For the text-containing cell, return its midpoint in [X, Y] coordinate format. 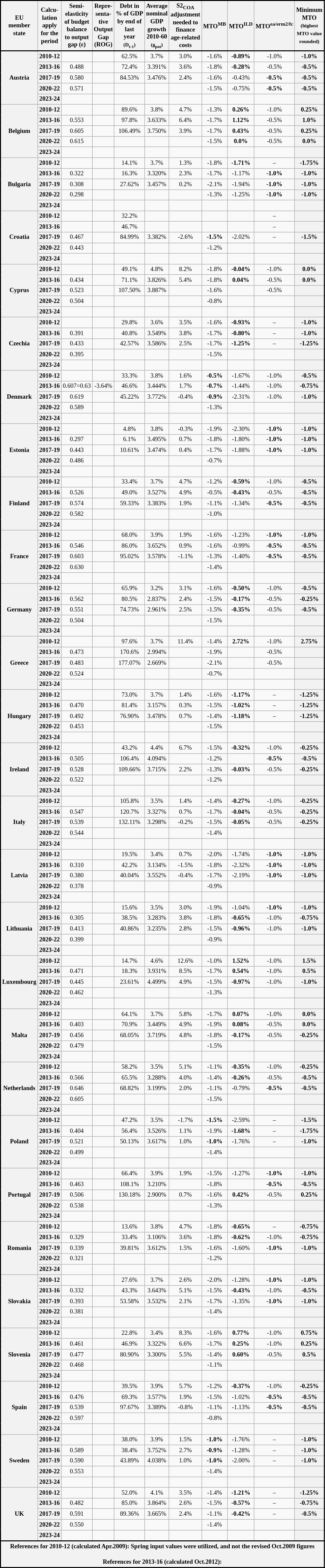
95.02% [129, 557]
-1.74% [241, 855]
69.3% [129, 1397]
S2COA adjustmentneeded to financeage‑related costs [185, 26]
0.526 [77, 493]
0.378 [77, 886]
0.468 [77, 1365]
0.580 [77, 78]
84.53% [129, 78]
66.4% [129, 1174]
1.12% [241, 120]
Germany [19, 610]
6.7% [185, 748]
0.380 [77, 876]
3.612% [157, 1248]
3.320% [157, 174]
97.67% [129, 1408]
-1.88% [241, 450]
0.54% [241, 972]
109.66% [129, 769]
-0.27% [241, 801]
0.486 [77, 461]
3.495% [157, 440]
0.521 [77, 1142]
106.49% [129, 131]
5.4% [185, 280]
32.2% [129, 216]
16.3% [129, 174]
2.1% [185, 1302]
2.994% [157, 653]
-2.00% [241, 1461]
-1.04% [241, 908]
France [19, 557]
3.617% [157, 1142]
Netherlands [19, 1089]
-0.3% [185, 429]
0.43% [241, 131]
27.62% [129, 184]
-2.30% [241, 429]
0.522 [77, 780]
0.26% [241, 110]
3.715% [157, 769]
3.752% [157, 1450]
-1.35% [241, 1302]
3.457% [157, 184]
80.5% [129, 599]
3.549% [157, 333]
70.9% [129, 1025]
68.82% [129, 1089]
0.619 [77, 397]
0.413 [77, 929]
108.1% [129, 1184]
Lithuania [19, 929]
177.07% [129, 663]
2.961% [157, 610]
3.199% [157, 1089]
-1.44% [241, 386]
-0.42% [241, 1514]
2.900% [157, 1195]
0.546 [77, 546]
0.547 [77, 812]
19.5% [129, 855]
-1.27% [241, 1174]
3.476% [157, 78]
Ireland [19, 770]
Semi‑elasticity of budget balanceto output gap (ε) [77, 26]
-2.19% [241, 876]
0.4% [185, 450]
3.235% [157, 929]
4.038% [157, 1461]
0.310 [77, 865]
0.506 [77, 1195]
8.5% [185, 972]
-0.37% [241, 1386]
3.586% [157, 344]
2.72% [241, 642]
0.77% [241, 1333]
46.7% [129, 227]
105.8% [129, 801]
MTOMB [215, 26]
68.05% [129, 1035]
-0.05% [241, 823]
3.864% [157, 1504]
85.0% [129, 1504]
Croatia [19, 238]
3.633% [157, 120]
3.527% [157, 493]
0.07% [241, 1014]
0.393 [77, 1302]
-1.21% [241, 1493]
0.298 [77, 195]
3.578% [157, 557]
Denmark [19, 397]
0.2% [185, 184]
14.7% [129, 961]
0.60% [241, 1355]
62.5% [129, 57]
39.5% [129, 1386]
-1.71% [241, 163]
170.6% [129, 653]
2.0% [185, 1089]
132.11% [129, 823]
2.75% [310, 642]
Greece [19, 663]
MTOea/erm2/fc [274, 26]
0.476 [77, 1397]
EUmemberstate [19, 26]
Italy [19, 823]
-0.57% [241, 1504]
3.391% [157, 67]
0.544 [77, 833]
0.470 [77, 706]
Poland [19, 1142]
106.4% [129, 759]
43.89% [129, 1461]
Repre-senta-tiveOutputGap(ROG) [103, 26]
49.0% [129, 493]
0.399 [77, 940]
38.0% [129, 1440]
59.33% [129, 504]
Calcu-lationapplyfor theperiod [49, 26]
65.5% [129, 1078]
3.389% [157, 1408]
71.1% [129, 280]
3.772% [157, 397]
0.482 [77, 1504]
10.61% [129, 450]
0.571 [77, 88]
3.298% [157, 823]
3.750% [157, 131]
4.1% [157, 1493]
Estonia [19, 450]
81.4% [129, 706]
0.329 [77, 1238]
-2.59% [241, 1121]
-0.93% [241, 323]
29.8% [129, 323]
6.1% [129, 440]
80.90% [129, 1355]
-0.32% [241, 748]
Romania [19, 1248]
0.492 [77, 716]
0.04% [241, 280]
73.0% [129, 695]
40.86% [129, 929]
Sweden [19, 1461]
89.6% [129, 110]
Hungary [19, 716]
6.4% [185, 120]
11.4% [185, 642]
1.3% [185, 163]
0.456 [77, 1035]
-1.60% [241, 1248]
3.1% [185, 589]
-0.80% [241, 333]
-1.67% [241, 376]
0.75% [310, 1333]
0.42% [241, 1195]
Finland [19, 504]
-0.2% [185, 823]
0.477 [77, 1355]
8.2% [185, 269]
-0.28% [241, 67]
3.283% [157, 918]
38.5% [129, 918]
42.57% [129, 344]
0.607=0.63 [77, 386]
-0.79% [241, 1089]
3.826% [157, 280]
0.473 [77, 653]
3.652% [157, 546]
3.665% [157, 1514]
0.574 [77, 504]
0.434 [77, 280]
2.7% [185, 1450]
3.382% [157, 237]
2.8% [185, 929]
0.321 [77, 1259]
Slovenia [19, 1355]
3.719% [157, 1035]
8.3% [185, 1333]
MinimumMTO(highestMTO valuerounded) [310, 26]
50.13% [129, 1142]
68.0% [129, 535]
12.6% [185, 961]
-0.26% [241, 1078]
-0.50% [241, 589]
0.566 [77, 1078]
Spain [19, 1408]
39.81% [129, 1248]
13.6% [129, 1227]
23.61% [129, 982]
27.6% [129, 1280]
-1.68% [241, 1131]
0.524 [77, 674]
AveragenominalGDPgrowth2010-60(gpot) [157, 26]
Latvia [19, 876]
76.90% [129, 716]
84.99% [129, 237]
0.597 [77, 1418]
40.8% [129, 333]
0.9% [185, 546]
3.327% [157, 812]
0.339 [77, 1248]
Austria [19, 78]
72.4% [129, 67]
5.5% [185, 1355]
6.6% [185, 1344]
0.381 [77, 1312]
0.433 [77, 344]
Cyprus [19, 291]
Malta [19, 1035]
0.445 [77, 982]
74.73% [129, 610]
0.453 [77, 727]
3.532% [157, 1302]
58.2% [129, 1067]
Luxembourg [19, 983]
0.403 [77, 1025]
3.474% [157, 450]
4.0% [185, 1078]
47.2% [129, 1121]
86.0% [129, 546]
0.404 [77, 1131]
120.7% [129, 812]
3.552% [157, 876]
3.300% [157, 1355]
46.9% [129, 1344]
-1.94% [241, 184]
65.9% [129, 589]
46.6% [129, 386]
5.8% [185, 1014]
0.630 [77, 567]
0.499 [77, 1153]
0.550 [77, 1525]
-1.13% [241, 1408]
-2.6% [185, 237]
-0.99% [241, 546]
43.3% [129, 1291]
-0.89% [241, 57]
3.526% [157, 1131]
3.2% [157, 589]
-0.96% [241, 929]
0.591 [77, 1514]
0.395 [77, 355]
0.615 [77, 142]
-0.97% [241, 982]
UK [19, 1514]
3.157% [157, 706]
0.488 [77, 67]
Slovakia [19, 1302]
0.483 [77, 663]
53.58% [129, 1302]
3.931% [157, 972]
3.210% [157, 1184]
89.36% [129, 1514]
4.6% [157, 961]
0.297 [77, 440]
4.094% [157, 759]
-1.40% [241, 557]
-1.34% [241, 504]
45.22% [129, 397]
64.1% [129, 1014]
15.6% [129, 908]
0.528 [77, 769]
-2.02% [241, 237]
1.7% [185, 386]
5.7% [185, 1386]
56.4% [129, 1131]
52.0% [129, 1493]
0.646 [77, 1089]
0.479 [77, 1046]
0.305 [77, 918]
4.4% [157, 748]
-1.18% [241, 716]
0.505 [77, 759]
3.449% [157, 1025]
130.18% [129, 1195]
42.2% [129, 865]
2.2% [185, 769]
97.8% [129, 120]
0.322 [77, 174]
0.582 [77, 514]
0.461 [77, 1344]
-0.03% [241, 769]
4.499% [157, 982]
38.4% [129, 1450]
3.106% [157, 1238]
0.562 [77, 599]
3.444% [157, 386]
97.6% [129, 642]
2.3% [185, 174]
0.08% [241, 1025]
Bulgaria [19, 185]
1.6% [185, 376]
-2.31% [241, 397]
0.308 [77, 184]
3.383% [157, 504]
3.478% [157, 716]
49.1% [129, 269]
0.462 [77, 993]
-1.23% [241, 535]
MTOILD [241, 26]
3.887% [157, 291]
0.551 [77, 610]
0.538 [77, 1206]
Czechia [19, 344]
14.1% [129, 163]
2.837% [157, 599]
0.463 [77, 1184]
0.471 [77, 972]
3.322% [157, 1344]
0.467 [77, 237]
1.1% [185, 1131]
18.3% [129, 972]
22.8% [129, 1333]
Debt in% of GDPby end oflastyear(Dt-1) [129, 26]
0.391 [77, 333]
-3.64% [103, 386]
107.50% [129, 291]
1.52% [241, 961]
-1.80% [241, 440]
3.577% [157, 1397]
3.134% [157, 865]
40.04% [129, 876]
Portugal [19, 1195]
2.669% [157, 663]
Belgium [19, 131]
3.288% [157, 1078]
0.3% [185, 706]
0.332 [77, 1291]
0.590 [77, 1461]
0.603 [77, 557]
43.2% [129, 748]
33.3% [129, 376]
-2.32% [241, 865]
-0.62% [241, 1238]
3.643% [157, 1291]
0.523 [77, 291]
-0.59% [241, 482]
